Return [X, Y] of the center of cell containing provided text 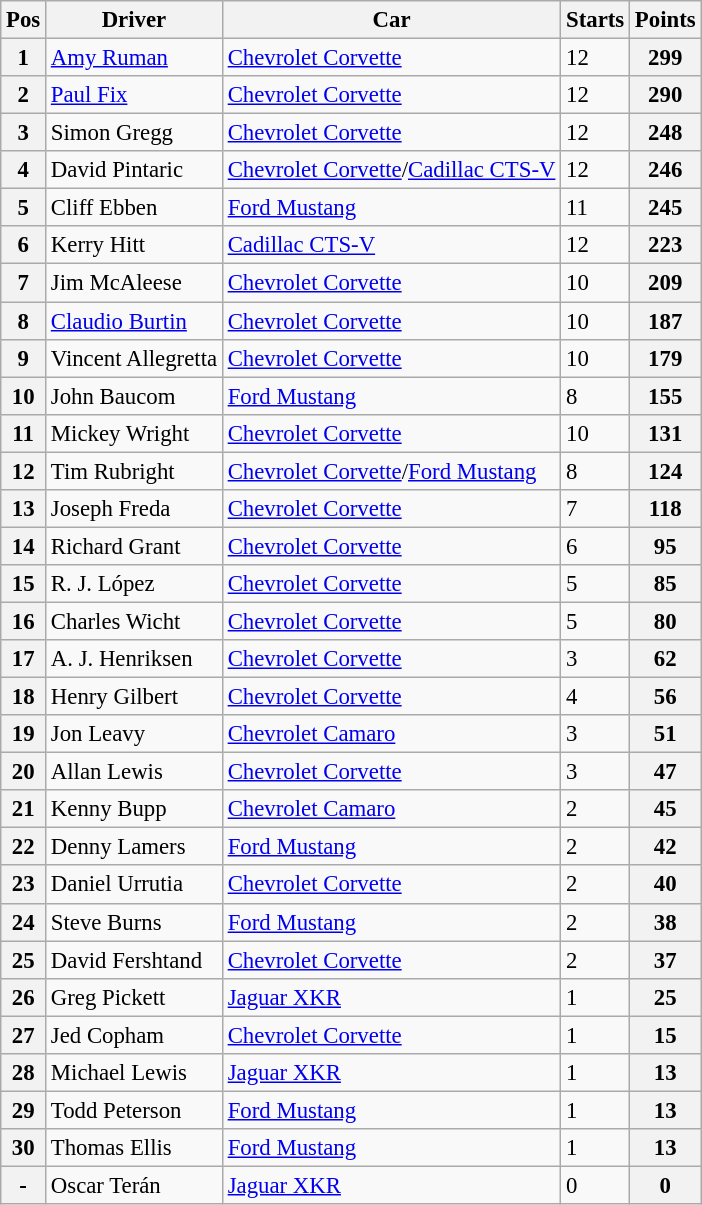
30 [24, 1148]
Jed Copham [134, 1035]
245 [666, 208]
Starts [596, 20]
42 [666, 847]
155 [666, 396]
47 [666, 772]
38 [666, 922]
Joseph Freda [134, 509]
Jim McAleese [134, 283]
18 [24, 697]
26 [24, 997]
80 [666, 621]
A. J. Henriksen [134, 659]
51 [666, 734]
45 [666, 809]
Greg Pickett [134, 997]
14 [24, 546]
Pos [24, 20]
118 [666, 509]
17 [24, 659]
299 [666, 58]
Chevrolet Corvette/Ford Mustang [391, 471]
9 [24, 358]
David Pintaric [134, 170]
28 [24, 1073]
Claudio Burtin [134, 321]
Driver [134, 20]
27 [24, 1035]
Cadillac CTS-V [391, 245]
Todd Peterson [134, 1110]
19 [24, 734]
Mickey Wright [134, 433]
56 [666, 697]
David Fershtand [134, 960]
- [24, 1185]
23 [24, 885]
Chevrolet Corvette/Cadillac CTS-V [391, 170]
Jon Leavy [134, 734]
Amy Ruman [134, 58]
179 [666, 358]
Points [666, 20]
Tim Rubright [134, 471]
Vincent Allegretta [134, 358]
223 [666, 245]
290 [666, 95]
209 [666, 283]
R. J. López [134, 584]
16 [24, 621]
85 [666, 584]
Richard Grant [134, 546]
Car [391, 20]
248 [666, 133]
Michael Lewis [134, 1073]
Kerry Hitt [134, 245]
Simon Gregg [134, 133]
Paul Fix [134, 95]
21 [24, 809]
124 [666, 471]
Thomas Ellis [134, 1148]
246 [666, 170]
Allan Lewis [134, 772]
John Baucom [134, 396]
Kenny Bupp [134, 809]
24 [24, 922]
Henry Gilbert [134, 697]
131 [666, 433]
95 [666, 546]
Cliff Ebben [134, 208]
Oscar Terán [134, 1185]
20 [24, 772]
Daniel Urrutia [134, 885]
40 [666, 885]
Steve Burns [134, 922]
Charles Wicht [134, 621]
37 [666, 960]
29 [24, 1110]
Denny Lamers [134, 847]
187 [666, 321]
22 [24, 847]
62 [666, 659]
